Extract the [X, Y] coordinate from the center of the cell holding the provided text.  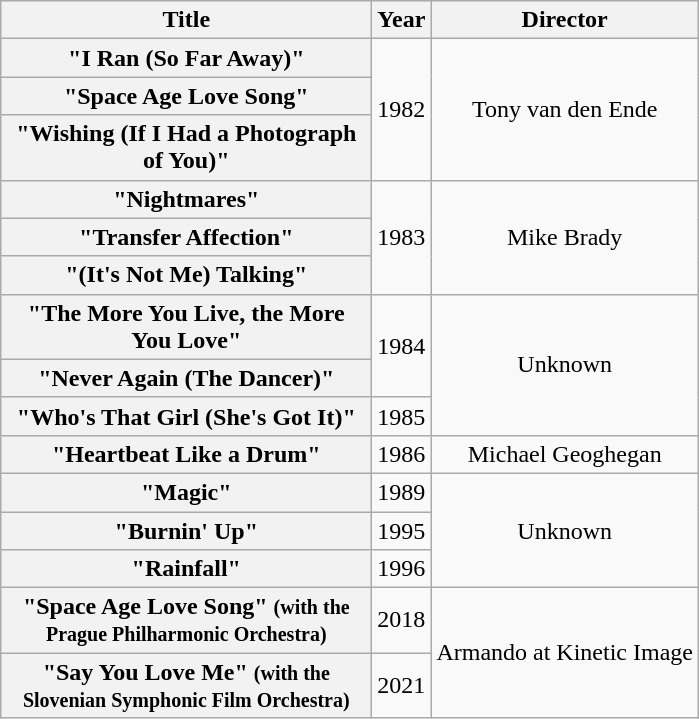
"I Ran (So Far Away)" [186, 58]
1986 [402, 454]
"Nightmares" [186, 199]
Director [565, 20]
"Wishing (If I Had a Photograph of You)" [186, 148]
Armando at Kinetic Image [565, 653]
"Burnin' Up" [186, 531]
"(It's Not Me) Talking" [186, 275]
Year [402, 20]
1985 [402, 416]
"The More You Live, the More You Love" [186, 326]
2021 [402, 686]
Michael Geoghegan [565, 454]
"Magic" [186, 492]
1989 [402, 492]
"Never Again (The Dancer)" [186, 378]
2018 [402, 620]
1983 [402, 237]
"Rainfall" [186, 569]
"Say You Love Me" (with the Slovenian Symphonic Film Orchestra) [186, 686]
"Heartbeat Like a Drum" [186, 454]
"Who's That Girl (She's Got It)" [186, 416]
1982 [402, 110]
Mike Brady [565, 237]
1996 [402, 569]
Title [186, 20]
1984 [402, 346]
"Space Age Love Song" [186, 96]
"Transfer Affection" [186, 237]
1995 [402, 531]
"Space Age Love Song" (with the Prague Philharmonic Orchestra) [186, 620]
Tony van den Ende [565, 110]
